Capture the cell that displays the provided text and extract its (X, Y) central coordinate. 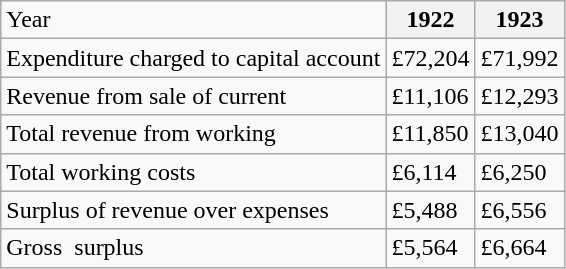
£6,664 (520, 248)
Expenditure charged to capital account (194, 58)
Gross surplus (194, 248)
£5,488 (430, 210)
£11,850 (430, 134)
£6,250 (520, 172)
£6,556 (520, 210)
£72,204 (430, 58)
Total working costs (194, 172)
1923 (520, 20)
£12,293 (520, 96)
£13,040 (520, 134)
£71,992 (520, 58)
Total revenue from working (194, 134)
£6,114 (430, 172)
Year (194, 20)
Surplus of revenue over expenses (194, 210)
£5,564 (430, 248)
£11,106 (430, 96)
Revenue from sale of current (194, 96)
1922 (430, 20)
